Search for the cell housing the specified text and yield its (X, Y) center coordinate. 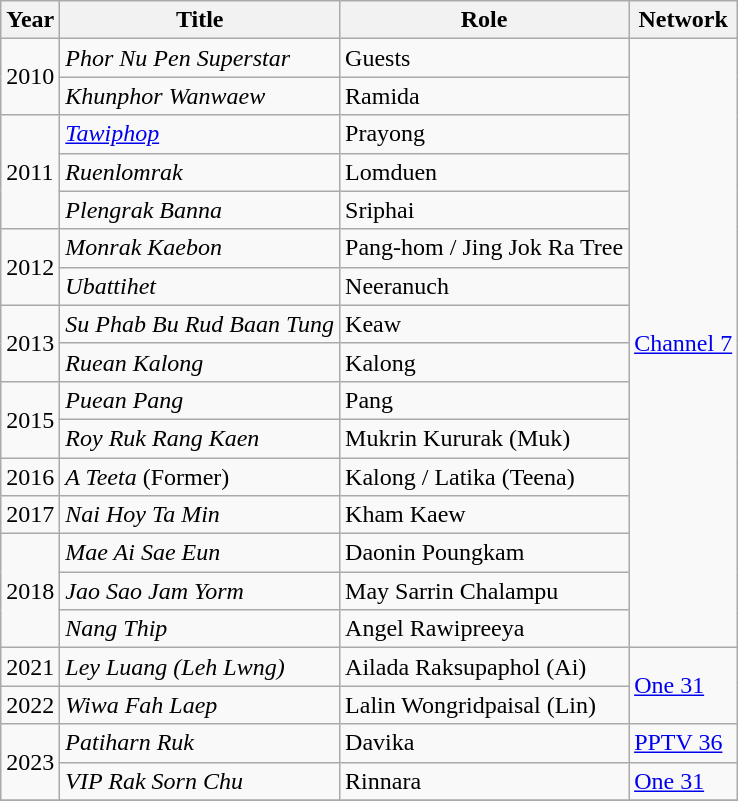
Khunphor Wanwaew (200, 96)
2012 (30, 267)
Mae Ai Sae Eun (200, 553)
Title (200, 20)
Davika (484, 743)
PPTV 36 (684, 743)
Ramida (484, 96)
Angel Rawipreeya (484, 629)
Tawiphop (200, 134)
Rinnara (484, 781)
Lalin Wongridpaisal (Lin) (484, 705)
Channel 7 (684, 344)
2017 (30, 515)
Monrak Kaebon (200, 248)
Patiharn Ruk (200, 743)
Prayong (484, 134)
Mukrin Kururak (Muk) (484, 438)
May Sarrin Chalampu (484, 591)
Phor Nu Pen Superstar (200, 58)
Sriphai (484, 210)
Pang (484, 400)
VIP Rak Sorn Chu (200, 781)
2018 (30, 591)
Jao Sao Jam Yorm (200, 591)
Kalong (484, 362)
Network (684, 20)
Plengrak Banna (200, 210)
Nang Thip (200, 629)
Nai Hoy Ta Min (200, 515)
Ubattihet (200, 286)
2023 (30, 762)
2021 (30, 667)
Year (30, 20)
Keaw (484, 324)
Ruean Kalong (200, 362)
Neeranuch (484, 286)
2013 (30, 343)
Kalong / Latika (Teena) (484, 477)
A Teeta (Former) (200, 477)
2010 (30, 77)
Ailada Raksupaphol (Ai) (484, 667)
2011 (30, 172)
Su Phab Bu Rud Baan Tung (200, 324)
Ley Luang (Leh Lwng) (200, 667)
2015 (30, 419)
2022 (30, 705)
Puean Pang (200, 400)
Kham Kaew (484, 515)
Daonin Poungkam (484, 553)
Ruenlomrak (200, 172)
Guests (484, 58)
Roy Ruk Rang Kaen (200, 438)
Pang-hom / Jing Jok Ra Tree (484, 248)
Wiwa Fah Laep (200, 705)
Lomduen (484, 172)
2016 (30, 477)
Role (484, 20)
